Find where the given text appears and provide that cell's center as (X, Y) coordinate. 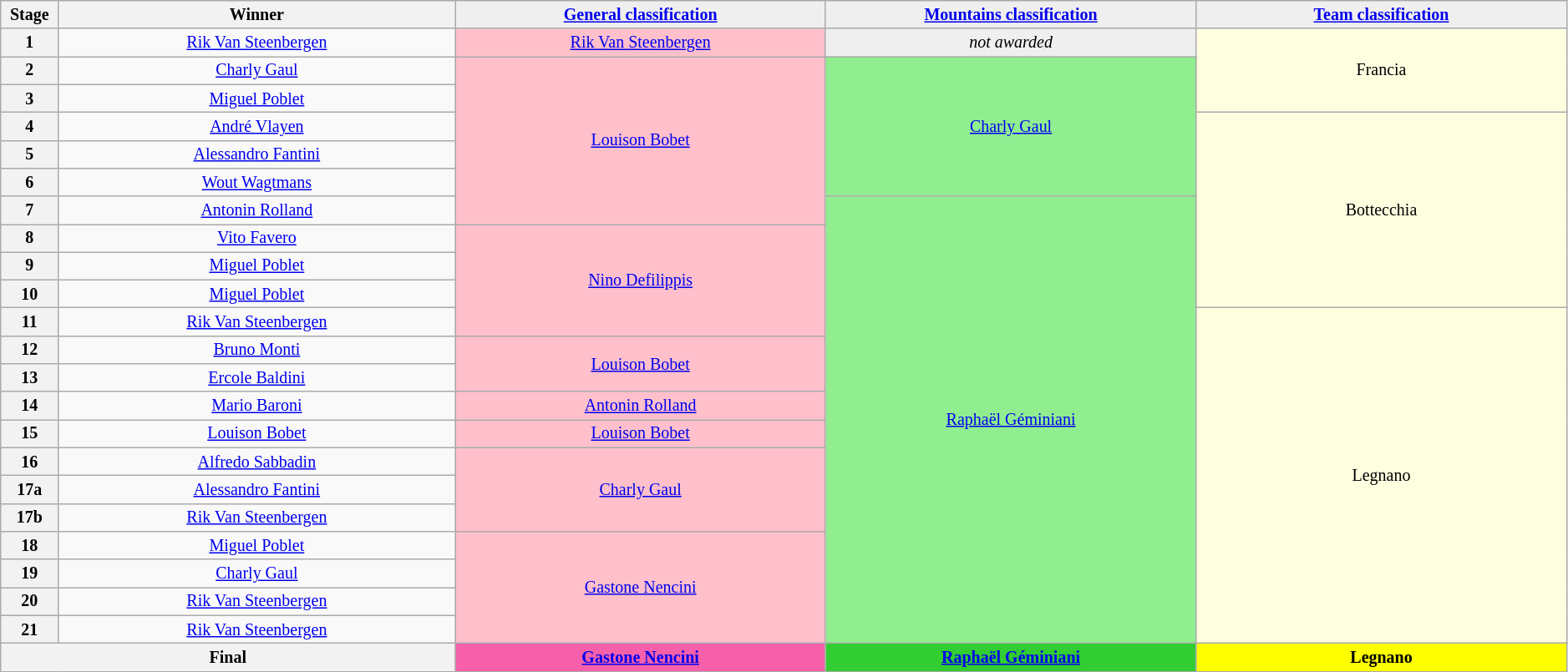
10 (30, 294)
17b (30, 518)
6 (30, 182)
Francia (1382, 71)
3 (30, 99)
Nino Defilippis (640, 280)
Mountains classification (1011, 15)
Wout Wagtmans (257, 182)
Bruno Monti (257, 351)
2 (30, 70)
11 (30, 322)
14 (30, 406)
20 (30, 601)
Team classification (1382, 15)
15 (30, 434)
Winner (257, 15)
12 (30, 351)
Stage (30, 15)
General classification (640, 15)
9 (30, 265)
Final (228, 658)
21 (30, 629)
André Vlayen (257, 127)
1 (30, 43)
Bottecchia (1382, 210)
5 (30, 154)
Mario Baroni (257, 406)
16 (30, 462)
17a (30, 489)
19 (30, 573)
4 (30, 127)
8 (30, 239)
13 (30, 377)
Alfredo Sabbadin (257, 462)
Ercole Baldini (257, 377)
7 (30, 210)
not awarded (1011, 43)
Vito Favero (257, 239)
18 (30, 546)
